For the text-containing cell, return its midpoint in (x, y) coordinate format. 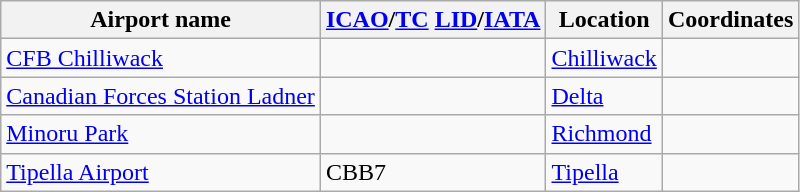
CBB7 (433, 172)
Coordinates (730, 20)
Location (604, 20)
Chilliwack (604, 58)
Richmond (604, 134)
Tipella Airport (161, 172)
Delta (604, 96)
Canadian Forces Station Ladner (161, 96)
Minoru Park (161, 134)
Airport name (161, 20)
Tipella (604, 172)
ICAO/TC LID/IATA (433, 20)
CFB Chilliwack (161, 58)
